Return the [X, Y] coordinate for the center point of the cell that contains the specified text.  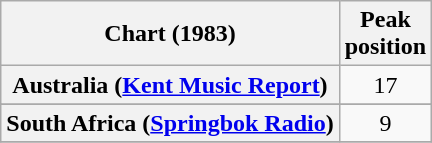
Chart (1983) [170, 34]
Australia (Kent Music Report) [170, 85]
17 [385, 85]
South Africa (Springbok Radio) [170, 123]
Peakposition [385, 34]
9 [385, 123]
